Extract the [x, y] coordinate from the center of the cell holding the provided text.  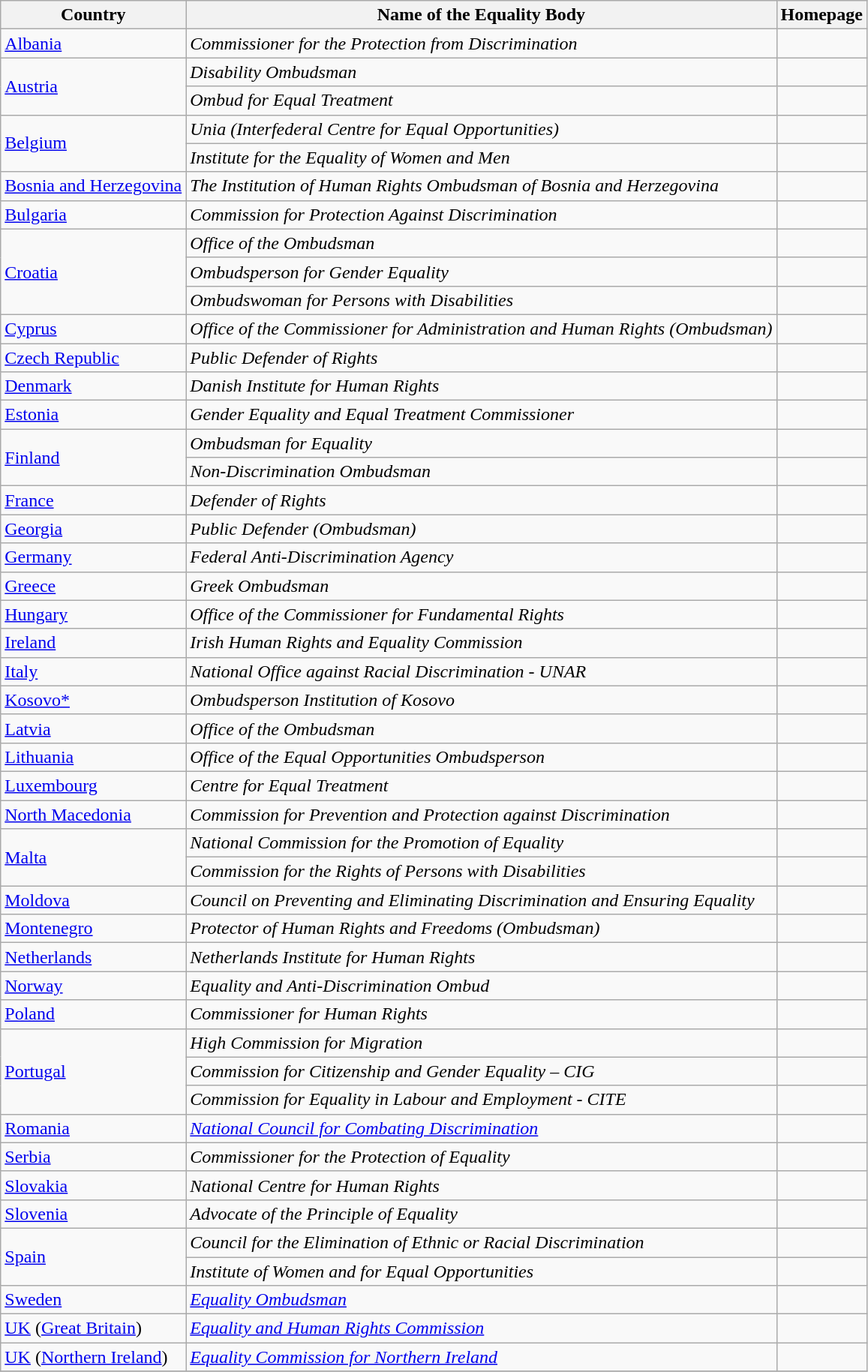
Equality Commission for Northern Ireland [482, 1357]
Ombudswoman for Persons with Disabilities [482, 300]
Federal Anti-Discrimination Agency [482, 557]
Equality Ombudsman [482, 1300]
Netherlands Institute for Human Rights [482, 957]
Ombudsperson for Gender Equality [482, 272]
Finland [93, 458]
High Commission for Migration [482, 1043]
Commission for Citizenship and Gender Equality – CIG [482, 1071]
National Office against Racial Discrimination - UNAR [482, 671]
Equality and Anti-Discrimination Ombud [482, 986]
Portugal [93, 1071]
Commissioner for the Protection from Discrimination [482, 44]
Centre for Equal Treatment [482, 785]
Public Defender of Rights [482, 358]
Spain [93, 1256]
Advocate of the Principle of Equality [482, 1214]
Romania [93, 1128]
Denmark [93, 386]
Greek Ombudsman [482, 586]
Council on Preventing and Eliminating Discrimination and Ensuring Equality [482, 900]
Commissioner for Human Rights [482, 1014]
Kosovo* [93, 700]
Commission for the Rights of Persons with Disabilities [482, 872]
Moldova [93, 900]
Institute of Women and for Equal Opportunities [482, 1271]
Poland [93, 1014]
Danish Institute for Human Rights [482, 386]
Croatia [93, 272]
Cyprus [93, 329]
Luxembourg [93, 785]
Norway [93, 986]
Latvia [93, 728]
Sweden [93, 1300]
Country [93, 15]
Germany [93, 557]
Ombudsperson Institution of Kosovo [482, 700]
Estonia [93, 415]
Disability Ombudsman [482, 72]
Institute for the Equality of Women and Men [482, 158]
Non-Discrimination Ombudsman [482, 472]
Council for the Elimination of Ethnic or Racial Discrimination [482, 1242]
Commissioner for the Protection of Equality [482, 1157]
Irish Human Rights and Equality Commission [482, 643]
Serbia [93, 1157]
UK (Northern Ireland) [93, 1357]
Bosnia and Herzegovina [93, 186]
Public Defender (Ombudsman) [482, 529]
Bulgaria [93, 215]
North Macedonia [93, 814]
Montenegro [93, 929]
Commission for Protection Against Discrimination [482, 215]
UK (Great Britain) [93, 1328]
Ombud for Equal Treatment [482, 101]
Slovakia [93, 1185]
Office of the Commissioner for Fundamental Rights [482, 614]
Malta [93, 857]
Protector of Human Rights and Freedoms (Ombudsman) [482, 929]
Unia (Interfederal Centre for Equal Opportunities) [482, 129]
Equality and Human Rights Commission [482, 1328]
Commission for Prevention and Protection against Discrimination [482, 814]
Office of the Commissioner for Administration and Human Rights (Ombudsman) [482, 329]
Austria [93, 86]
Netherlands [93, 957]
Italy [93, 671]
National Commission for the Promotion of Equality [482, 843]
Office of the Equal Opportunities Ombudsperson [482, 757]
Commission for Equality in Labour and Employment - CITE [482, 1100]
National Council for Combating Discrimination [482, 1128]
Gender Equality and Equal Treatment Commissioner [482, 415]
Ireland [93, 643]
National Centre for Human Rights [482, 1185]
Homepage [821, 15]
Georgia [93, 529]
Lithuania [93, 757]
Name of the Equality Body [482, 15]
The Institution of Human Rights Ombudsman of Bosnia and Herzegovina [482, 186]
Defender of Rights [482, 500]
Hungary [93, 614]
Czech Republic [93, 358]
Greece [93, 586]
Belgium [93, 143]
Ombudsman for Equality [482, 443]
Slovenia [93, 1214]
Albania [93, 44]
France [93, 500]
